Extract the (x, y) coordinate from the center of the cell holding the provided text.  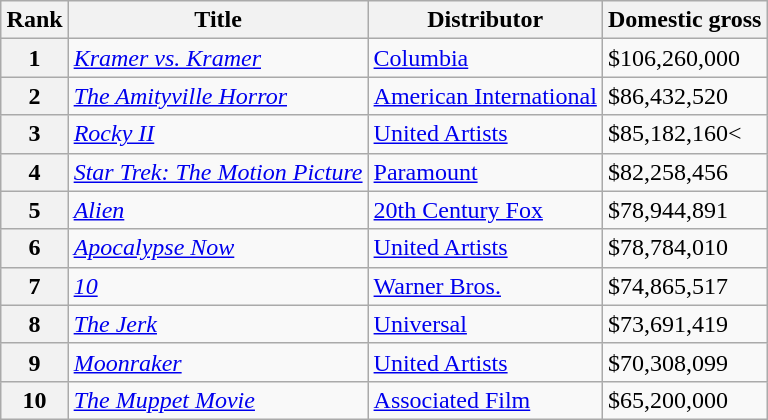
20th Century Fox (485, 210)
$86,432,520 (684, 96)
$70,308,099 (684, 362)
9 (34, 362)
Rank (34, 20)
1 (34, 58)
The Muppet Movie (218, 400)
$73,691,419 (684, 324)
Columbia (485, 58)
Star Trek: The Motion Picture (218, 172)
$78,944,891 (684, 210)
3 (34, 134)
Moonraker (218, 362)
Title (218, 20)
$85,182,160< (684, 134)
$78,784,010 (684, 248)
4 (34, 172)
The Amityville Horror (218, 96)
$106,260,000 (684, 58)
5 (34, 210)
Rocky II (218, 134)
American International (485, 96)
The Jerk (218, 324)
Distributor (485, 20)
Associated Film (485, 400)
Alien (218, 210)
2 (34, 96)
$82,258,456 (684, 172)
Kramer vs. Kramer (218, 58)
Warner Bros. (485, 286)
8 (34, 324)
6 (34, 248)
Paramount (485, 172)
$74,865,517 (684, 286)
7 (34, 286)
Domestic gross (684, 20)
$65,200,000 (684, 400)
Universal (485, 324)
Apocalypse Now (218, 248)
